Provide the [x, y] coordinate of the cell's center where the given text is located.  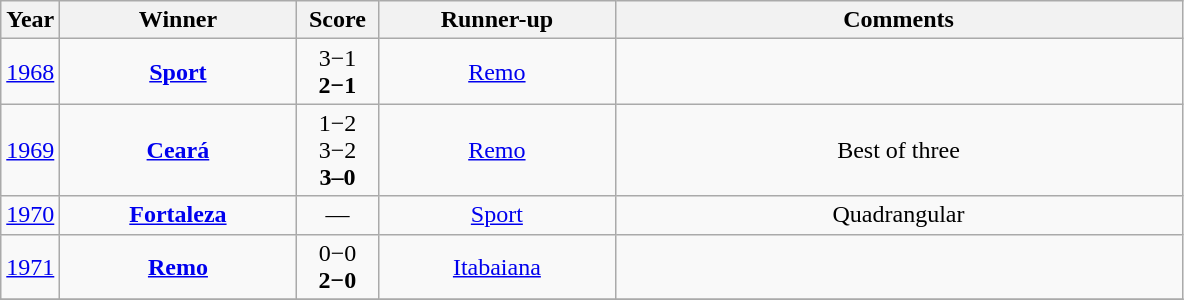
1−23−23–0 [338, 150]
Runner-up [497, 20]
Fortaleza [178, 215]
0−02−0 [338, 266]
1970 [30, 215]
Ceará [178, 150]
Quadrangular [898, 215]
Score [338, 20]
Winner [178, 20]
1969 [30, 150]
Best of three [898, 150]
— [338, 215]
Comments [898, 20]
1971 [30, 266]
3−12−1 [338, 72]
Year [30, 20]
1968 [30, 72]
Itabaiana [497, 266]
